Return the [x, y] coordinate for the center point of the cell that contains the specified text.  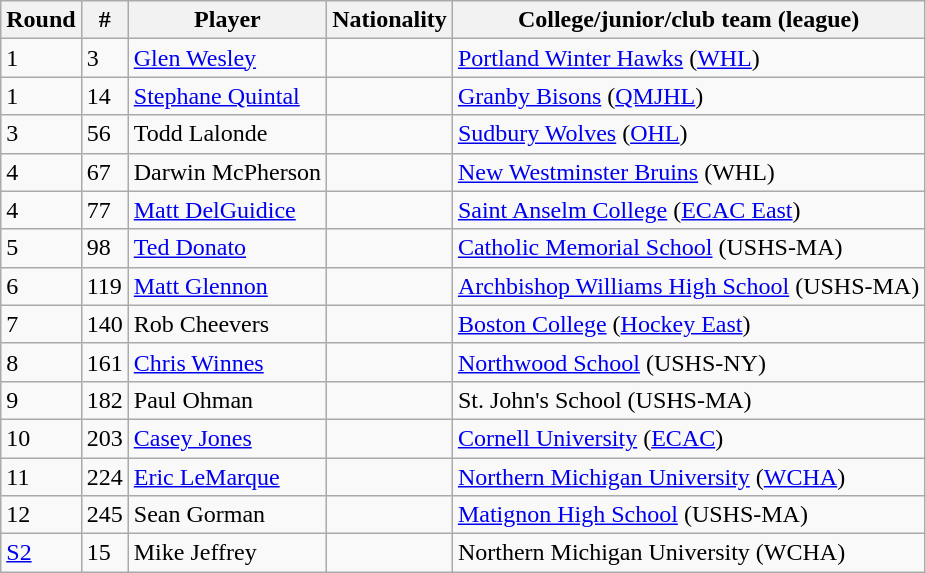
Darwin McPherson [227, 172]
Saint Anselm College (ECAC East) [688, 210]
Casey Jones [227, 438]
College/junior/club team (league) [688, 20]
New Westminster Bruins (WHL) [688, 172]
# [104, 20]
Portland Winter Hawks (WHL) [688, 58]
Matt DelGuidice [227, 210]
St. John's School (USHS-MA) [688, 400]
Cornell University (ECAC) [688, 438]
10 [41, 438]
15 [104, 553]
Granby Bisons (QMJHL) [688, 96]
Chris Winnes [227, 362]
67 [104, 172]
12 [41, 515]
119 [104, 286]
Ted Donato [227, 248]
S2 [41, 553]
9 [41, 400]
Nationality [390, 20]
Matt Glennon [227, 286]
203 [104, 438]
Mike Jeffrey [227, 553]
Sudbury Wolves (OHL) [688, 134]
Player [227, 20]
6 [41, 286]
Eric LeMarque [227, 477]
14 [104, 96]
Rob Cheevers [227, 324]
98 [104, 248]
Paul Ohman [227, 400]
56 [104, 134]
7 [41, 324]
77 [104, 210]
245 [104, 515]
5 [41, 248]
Boston College (Hockey East) [688, 324]
224 [104, 477]
Sean Gorman [227, 515]
8 [41, 362]
Archbishop Williams High School (USHS-MA) [688, 286]
Northwood School (USHS-NY) [688, 362]
Todd Lalonde [227, 134]
161 [104, 362]
11 [41, 477]
182 [104, 400]
140 [104, 324]
Matignon High School (USHS-MA) [688, 515]
Round [41, 20]
Glen Wesley [227, 58]
Catholic Memorial School (USHS-MA) [688, 248]
Stephane Quintal [227, 96]
